Search for the cell housing the specified text and yield its (x, y) center coordinate. 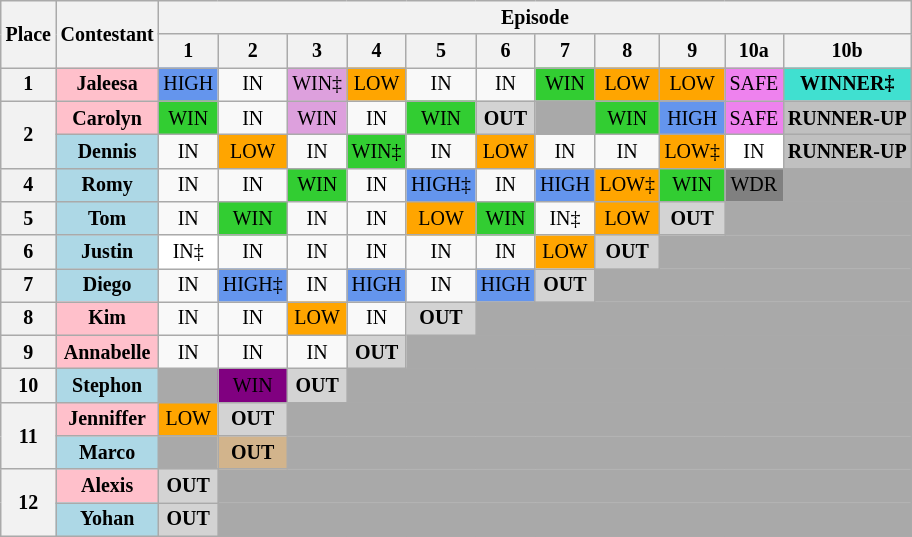
Carolyn (108, 118)
Diego (108, 286)
Kim (108, 318)
Marco (108, 452)
WDR (754, 184)
Jenniffer (108, 420)
Justin (108, 252)
10b (847, 52)
12 (28, 504)
10a (754, 52)
Alexis (108, 486)
Annabelle (108, 352)
3 (316, 52)
Stephon (108, 386)
Episode (536, 18)
11 (28, 436)
Dennis (108, 152)
Yohan (108, 520)
Tom (108, 218)
Place (28, 34)
Contestant (108, 34)
WINNER‡ (847, 84)
10 (28, 386)
Jaleesa (108, 84)
Romy (108, 184)
